Pinpoint the cell where the given text exists, returning its (X, Y) midpoint coordinate. 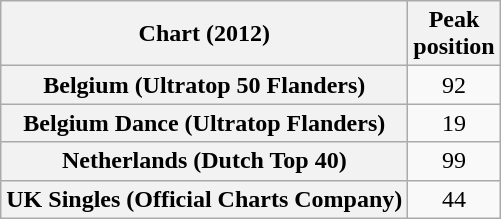
UK Singles (Official Charts Company) (204, 199)
92 (454, 85)
Peakposition (454, 34)
Chart (2012) (204, 34)
Belgium Dance (Ultratop Flanders) (204, 123)
44 (454, 199)
99 (454, 161)
Netherlands (Dutch Top 40) (204, 161)
Belgium (Ultratop 50 Flanders) (204, 85)
19 (454, 123)
